Identify which cell holds the provided text, then report its (x, y) central coordinate. 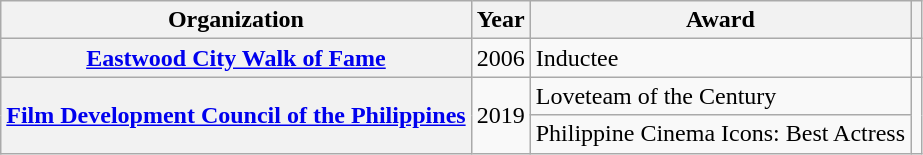
Inductee (720, 58)
2006 (500, 58)
Loveteam of the Century (720, 96)
Philippine Cinema Icons: Best Actress (720, 134)
Eastwood City Walk of Fame (236, 58)
Organization (236, 20)
2019 (500, 115)
Year (500, 20)
Award (720, 20)
Film Development Council of the Philippines (236, 115)
